Find where the given text appears and provide that cell's center as [x, y] coordinate. 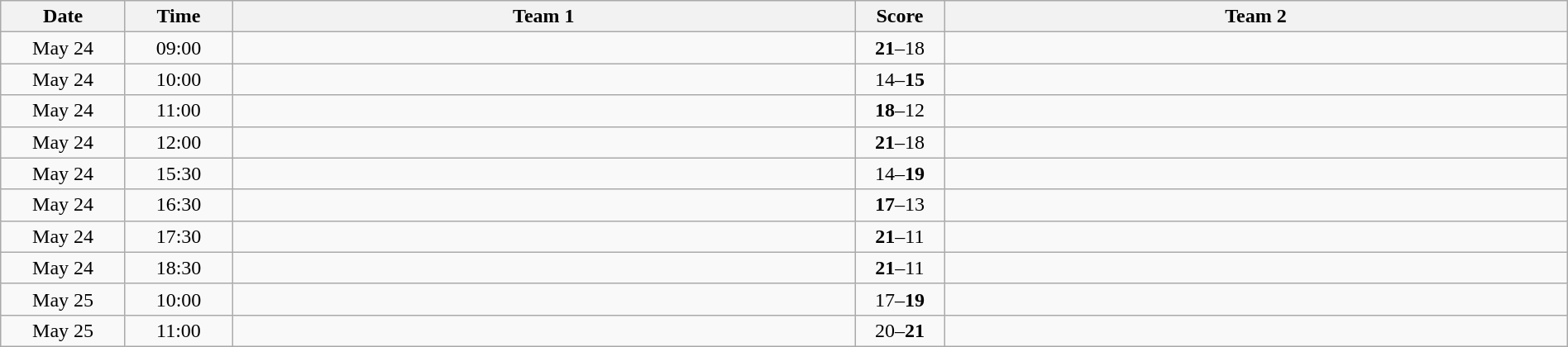
15:30 [179, 173]
12:00 [179, 142]
Time [179, 17]
18–12 [900, 111]
17–19 [900, 299]
14–19 [900, 173]
18:30 [179, 268]
Date [63, 17]
17:30 [179, 236]
09:00 [179, 48]
Team 2 [1256, 17]
14–15 [900, 79]
Team 1 [544, 17]
16:30 [179, 205]
17–13 [900, 205]
20–21 [900, 330]
Score [900, 17]
